Return [X, Y] of the center of cell containing provided text 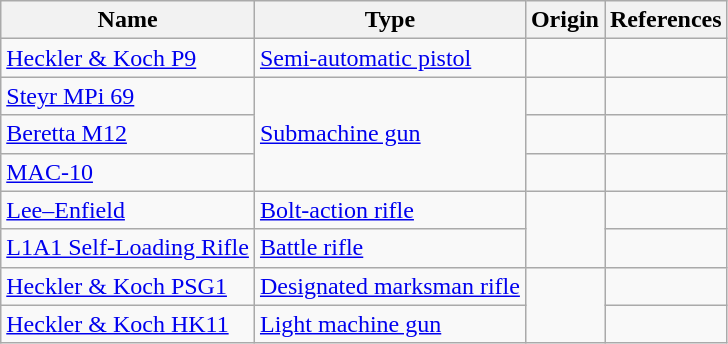
Battle rifle [390, 248]
Origin [564, 20]
Bolt-action rifle [390, 210]
Type [390, 20]
Heckler & Koch HK11 [128, 324]
Name [128, 20]
Submachine gun [390, 134]
Beretta M12 [128, 134]
Heckler & Koch PSG1 [128, 286]
References [666, 20]
Lee–Enfield [128, 210]
Steyr MPi 69 [128, 96]
MAC-10 [128, 172]
Heckler & Koch P9 [128, 58]
Designated marksman rifle [390, 286]
Semi-automatic pistol [390, 58]
L1A1 Self-Loading Rifle [128, 248]
Light machine gun [390, 324]
